Determine the (x, y) coordinate at the center of the cell enclosing the given text.  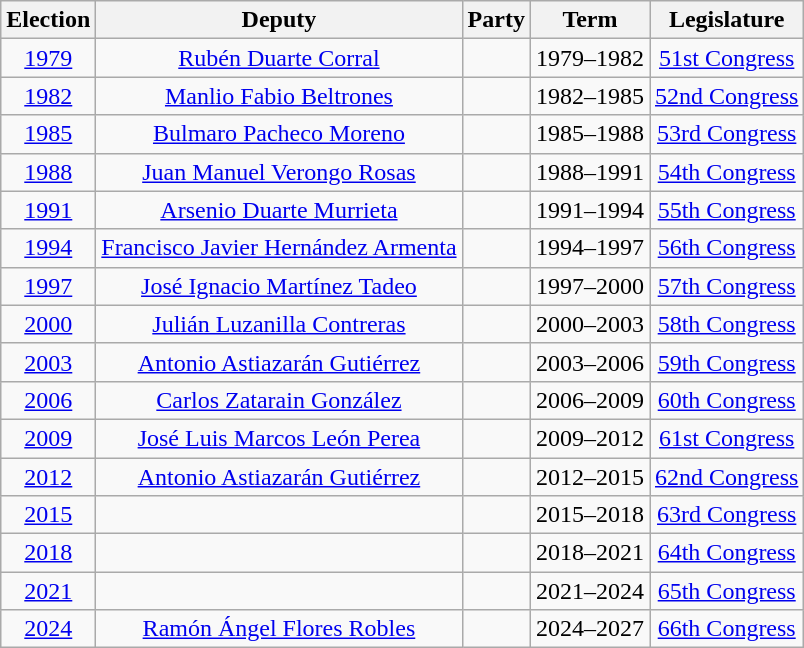
60th Congress (727, 400)
2009–2012 (590, 438)
1988–1991 (590, 172)
2003–2006 (590, 362)
2018 (48, 553)
1988 (48, 172)
2015–2018 (590, 515)
61st Congress (727, 438)
1991 (48, 210)
63rd Congress (727, 515)
1997–2000 (590, 286)
1985–1988 (590, 134)
2000 (48, 324)
Arsenio Duarte Murrieta (279, 210)
64th Congress (727, 553)
51st Congress (727, 58)
1982 (48, 96)
Francisco Javier Hernández Armenta (279, 248)
1982–1985 (590, 96)
1985 (48, 134)
57th Congress (727, 286)
55th Congress (727, 210)
65th Congress (727, 591)
1997 (48, 286)
Election (48, 20)
José Ignacio Martínez Tadeo (279, 286)
53rd Congress (727, 134)
66th Congress (727, 629)
2015 (48, 515)
2009 (48, 438)
2012–2015 (590, 477)
José Luis Marcos León Perea (279, 438)
1979 (48, 58)
2024 (48, 629)
56th Congress (727, 248)
54th Congress (727, 172)
2021–2024 (590, 591)
2006 (48, 400)
Julián Luzanilla Contreras (279, 324)
Rubén Duarte Corral (279, 58)
2003 (48, 362)
58th Congress (727, 324)
Juan Manuel Verongo Rosas (279, 172)
1991–1994 (590, 210)
59th Congress (727, 362)
2006–2009 (590, 400)
Ramón Ángel Flores Robles (279, 629)
2000–2003 (590, 324)
2024–2027 (590, 629)
Deputy (279, 20)
1994 (48, 248)
Term (590, 20)
1994–1997 (590, 248)
Carlos Zatarain González (279, 400)
2012 (48, 477)
2018–2021 (590, 553)
Legislature (727, 20)
Bulmaro Pacheco Moreno (279, 134)
2021 (48, 591)
Party (496, 20)
62nd Congress (727, 477)
Manlio Fabio Beltrones (279, 96)
1979–1982 (590, 58)
52nd Congress (727, 96)
